Search for the cell housing the specified text and yield its (x, y) center coordinate. 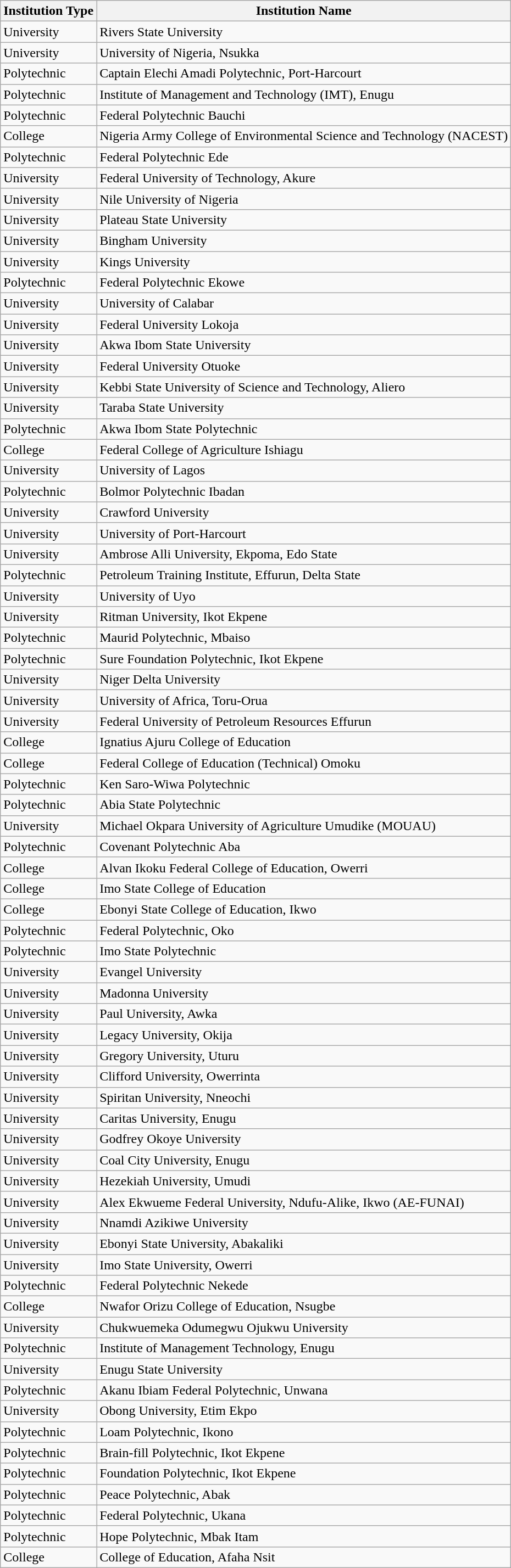
Ambrose Alli University, Ekpoma, Edo State (304, 554)
Hezekiah University, Umudi (304, 1181)
Clifford University, Owerrinta (304, 1077)
Paul University, Awka (304, 1014)
Rivers State University (304, 32)
Michael Okpara University of Agriculture Umudike (MOUAU) (304, 826)
Captain Elechi Amadi Polytechnic, Port-Harcourt (304, 74)
Akanu Ibiam Federal Polytechnic, Unwana (304, 1390)
Institution Name (304, 11)
Federal Polytechnic Nekede (304, 1286)
Institute of Management Technology, Enugu (304, 1348)
Evangel University (304, 972)
Nwafor Orizu College of Education, Nsugbe (304, 1307)
Niger Delta University (304, 680)
Akwa Ibom State University (304, 345)
Coal City University, Enugu (304, 1160)
Covenant Polytechnic Aba (304, 847)
Obong University, Etim Ekpo (304, 1411)
Ritman University, Ikot Ekpene (304, 617)
Federal University of Technology, Akure (304, 178)
Alex Ekwueme Federal University, Ndufu-Alike, Ikwo (AE-FUNAI) (304, 1202)
Ignatius Ajuru College of Education (304, 742)
Peace Polytechnic, Abak (304, 1494)
Spiritan University, Nneochi (304, 1097)
Federal Polytechnic Ede (304, 157)
Akwa Ibom State Polytechnic (304, 429)
Ken Saro-Wiwa Polytechnic (304, 784)
Enugu State University (304, 1369)
Brain-fill Polytechnic, Ikot Ekpene (304, 1453)
Plateau State University (304, 220)
University of Africa, Toru-Orua (304, 701)
Ebonyi State University, Abakaliki (304, 1244)
Taraba State University (304, 408)
Federal Polytechnic, Oko (304, 931)
Nile University of Nigeria (304, 199)
Federal Polytechnic Bauchi (304, 115)
University of Lagos (304, 471)
Federal Polytechnic, Ukana (304, 1515)
University of Uyo (304, 596)
Foundation Polytechnic, Ikot Ekpene (304, 1474)
Nigeria Army College of Environmental Science and Technology (NACEST) (304, 136)
Godfrey Okoye University (304, 1139)
Gregory University, Uturu (304, 1056)
Federal College of Agriculture Ishiagu (304, 450)
Federal University Otuoke (304, 366)
Federal Polytechnic Ekowe (304, 283)
Bolmor Polytechnic Ibadan (304, 491)
University of Nigeria, Nsukka (304, 53)
Legacy University, Okija (304, 1035)
Kings University (304, 262)
Federal University of Petroleum Resources Effurun (304, 721)
Ebonyi State College of Education, Ikwo (304, 909)
Maurid Polytechnic, Mbaiso (304, 638)
Petroleum Training Institute, Effurun, Delta State (304, 575)
Alvan Ikoku Federal College of Education, Owerri (304, 867)
Federal University Lokoja (304, 324)
Kebbi State University of Science and Technology, Aliero (304, 387)
University of Calabar (304, 304)
Caritas University, Enugu (304, 1118)
Imo State University, Owerri (304, 1264)
Crawford University (304, 512)
Imo State Polytechnic (304, 951)
Institute of Management and Technology (IMT), Enugu (304, 94)
Chukwuemeka Odumegwu Ojukwu University (304, 1328)
College of Education, Afaha Nsit (304, 1557)
Nnamdi Azikiwe University (304, 1223)
University of Port-Harcourt (304, 533)
Bingham University (304, 240)
Hope Polytechnic, Mbak Itam (304, 1536)
Federal College of Education (Technical) Omoku (304, 763)
Abia State Polytechnic (304, 805)
Sure Foundation Polytechnic, Ikot Ekpene (304, 659)
Loam Polytechnic, Ikono (304, 1432)
Madonna University (304, 993)
Imo State College of Education (304, 888)
Institution Type (48, 11)
